Pinpoint the cell where the given text exists, returning its [x, y] midpoint coordinate. 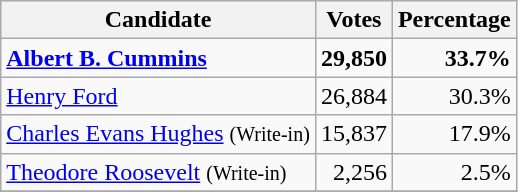
15,837 [354, 134]
17.9% [454, 134]
33.7% [454, 58]
30.3% [454, 96]
2.5% [454, 172]
Henry Ford [158, 96]
Percentage [454, 20]
Candidate [158, 20]
Albert B. Cummins [158, 58]
2,256 [354, 172]
26,884 [354, 96]
29,850 [354, 58]
Votes [354, 20]
Theodore Roosevelt (Write-in) [158, 172]
Charles Evans Hughes (Write-in) [158, 134]
